Detect which cell encompasses the target text, then output its [X, Y] center coordinate. 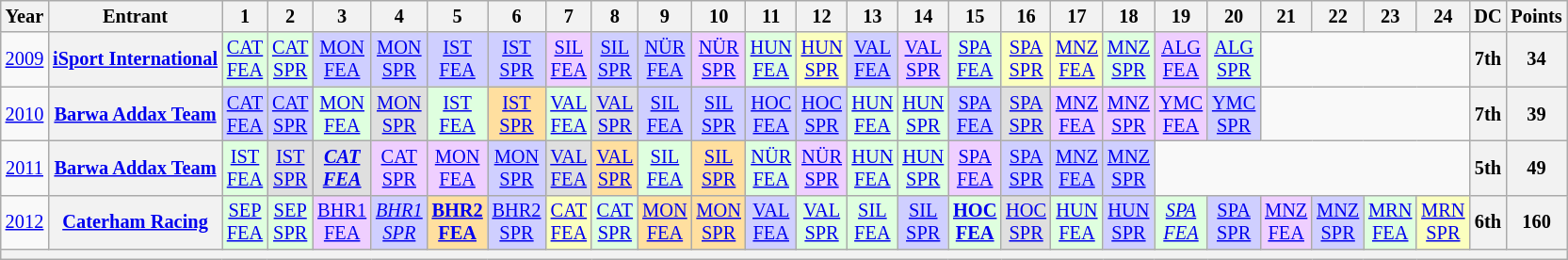
MRNFEA [1390, 222]
16 [1026, 16]
13 [872, 16]
39 [1537, 114]
5 [458, 16]
17 [1077, 16]
MRNSPR [1443, 222]
10 [719, 16]
34 [1537, 59]
iSport International [136, 59]
YMCFEA [1181, 114]
2010 [24, 114]
Year [24, 16]
8 [614, 16]
24 [1443, 16]
9 [665, 16]
Points [1537, 16]
23 [1390, 16]
YMCSPR [1234, 114]
6 [517, 16]
2011 [24, 168]
14 [923, 16]
Entrant [136, 16]
SEPFEA [245, 222]
11 [771, 16]
49 [1537, 168]
21 [1286, 16]
18 [1128, 16]
12 [822, 16]
7 [569, 16]
15 [975, 16]
2009 [24, 59]
3 [342, 16]
1 [245, 16]
160 [1537, 222]
BHR1SPR [399, 222]
2012 [24, 222]
4 [399, 16]
ALGFEA [1181, 59]
19 [1181, 16]
5th [1488, 168]
Caterham Racing [136, 222]
2 [290, 16]
22 [1337, 16]
SEPSPR [290, 222]
6th [1488, 222]
DC [1488, 16]
BHR1FEA [342, 222]
ALGSPR [1234, 59]
BHR2FEA [458, 222]
20 [1234, 16]
BHR2SPR [517, 222]
